Find where the given text appears and provide that cell's center as (x, y) coordinate. 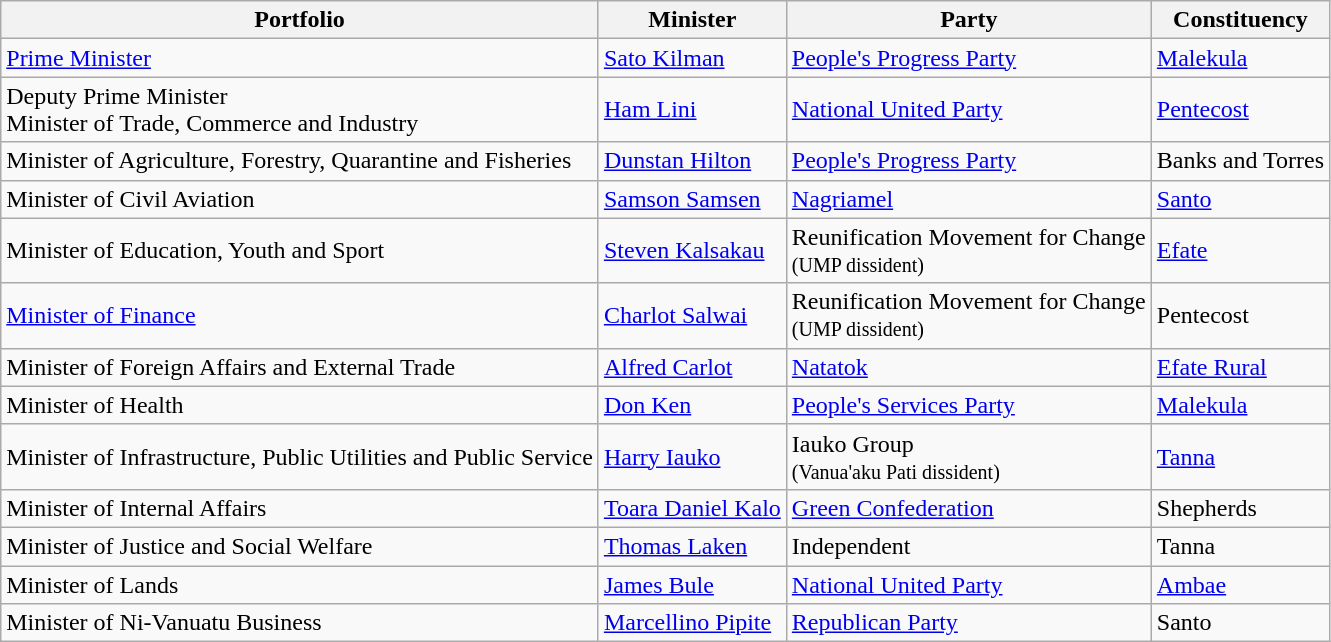
Republican Party (968, 623)
Minister of Foreign Affairs and External Trade (300, 367)
Minister of Justice and Social Welfare (300, 546)
Steven Kalsakau (692, 250)
Minister of Lands (300, 585)
Shepherds (1240, 508)
Party (968, 20)
Minister (692, 20)
Nagriamel (968, 199)
Natatok (968, 367)
Ham Lini (692, 110)
Portfolio (300, 20)
Dunstan Hilton (692, 161)
Thomas Laken (692, 546)
Ambae (1240, 585)
Minister of Health (300, 405)
Minister of Education, Youth and Sport (300, 250)
People's Services Party (968, 405)
Minister of Agriculture, Forestry, Quarantine and Fisheries (300, 161)
Independent (968, 546)
Minister of Civil Aviation (300, 199)
Minister of Finance (300, 316)
Sato Kilman (692, 58)
Prime Minister (300, 58)
Iauko Group(Vanua'aku Pati dissident) (968, 456)
Marcellino Pipite (692, 623)
Banks and Torres (1240, 161)
James Bule (692, 585)
Charlot Salwai (692, 316)
Minister of Internal Affairs (300, 508)
Harry Iauko (692, 456)
Alfred Carlot (692, 367)
Efate (1240, 250)
Efate Rural (1240, 367)
Toara Daniel Kalo (692, 508)
Samson Samsen (692, 199)
Constituency (1240, 20)
Don Ken (692, 405)
Minister of Infrastructure, Public Utilities and Public Service (300, 456)
Minister of Ni-Vanuatu Business (300, 623)
Deputy Prime MinisterMinister of Trade, Commerce and Industry (300, 110)
Green Confederation (968, 508)
